Scan for the cell matching the given text and deliver its [X, Y] coordinate at center. 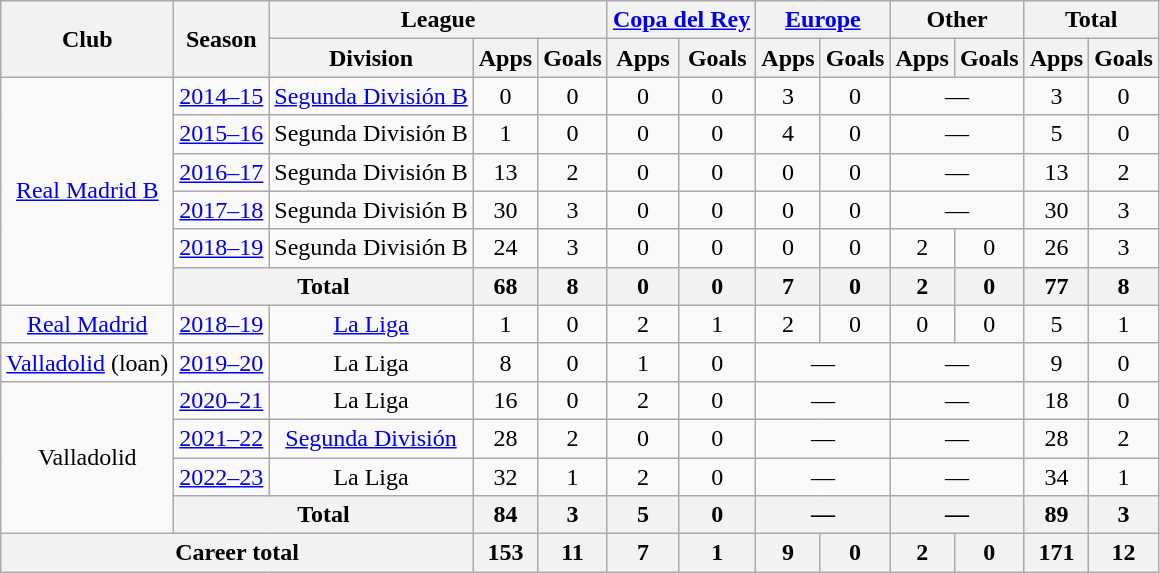
32 [505, 477]
2015–16 [222, 134]
2022–23 [222, 477]
Real Madrid B [88, 191]
Copa del Rey [681, 20]
4 [788, 134]
11 [573, 553]
Valladolid (loan) [88, 362]
2017–18 [222, 210]
18 [1056, 400]
Division [371, 58]
89 [1056, 515]
League [438, 20]
2020–21 [222, 400]
Valladolid [88, 457]
2016–17 [222, 172]
Europe [823, 20]
26 [1056, 248]
2019–20 [222, 362]
153 [505, 553]
12 [1124, 553]
Club [88, 39]
Season [222, 39]
Real Madrid [88, 324]
24 [505, 248]
84 [505, 515]
16 [505, 400]
77 [1056, 286]
2021–22 [222, 438]
68 [505, 286]
171 [1056, 553]
Career total [237, 553]
2014–15 [222, 96]
Other [957, 20]
Segunda División [371, 438]
34 [1056, 477]
